From the cell containing the given text, extract its center point as [x, y] coordinate. 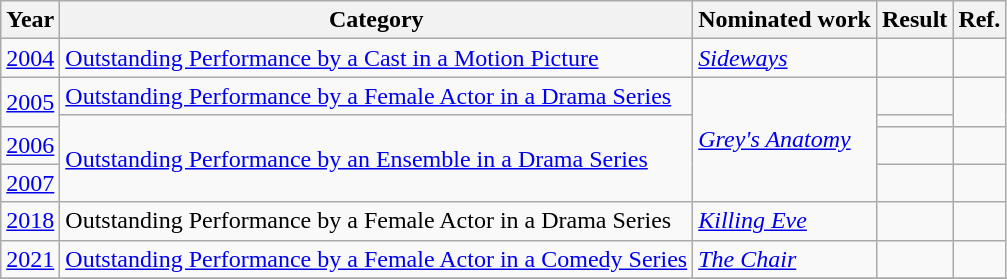
2004 [30, 58]
Outstanding Performance by a Female Actor in a Comedy Series [376, 259]
Category [376, 20]
Killing Eve [785, 221]
The Chair [785, 259]
2007 [30, 183]
Grey's Anatomy [785, 140]
2006 [30, 145]
Sideways [785, 58]
Year [30, 20]
Ref. [980, 20]
2018 [30, 221]
2021 [30, 259]
Outstanding Performance by a Cast in a Motion Picture [376, 58]
Result [914, 20]
Outstanding Performance by an Ensemble in a Drama Series [376, 158]
Nominated work [785, 20]
2005 [30, 102]
